Scan for the cell matching the given text and deliver its [x, y] coordinate at center. 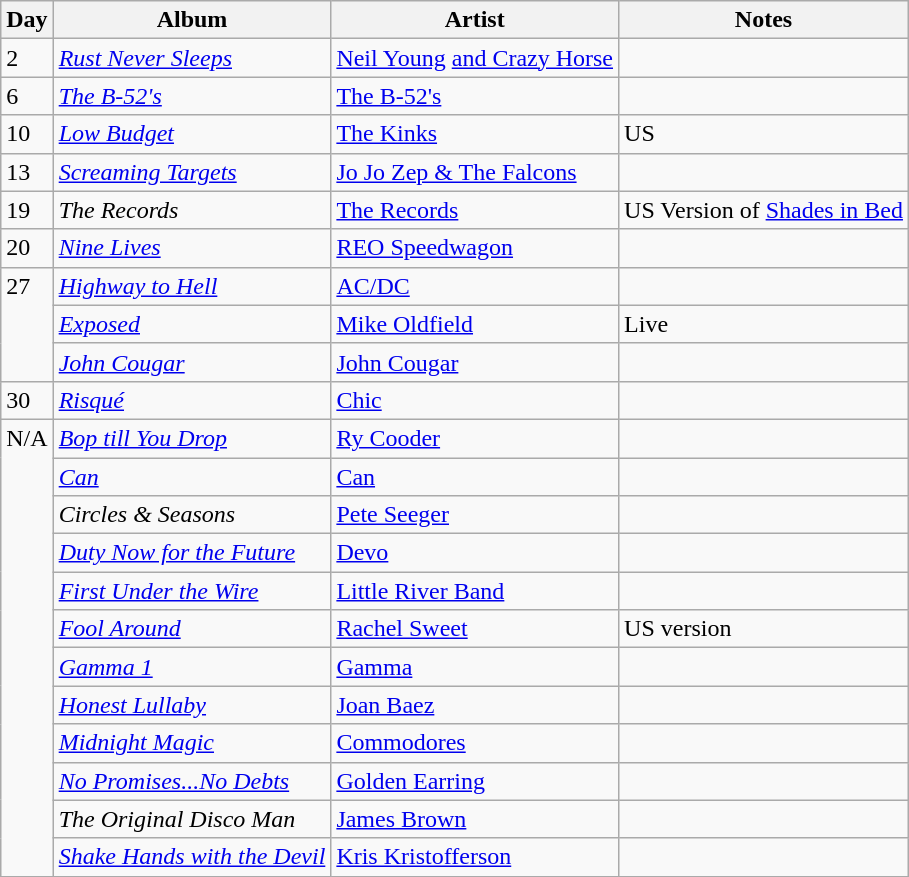
13 [27, 172]
Notes [764, 20]
Ry Cooder [475, 438]
The Original Disco Man [192, 819]
Shake Hands with the Devil [192, 857]
Screaming Targets [192, 172]
Gamma 1 [192, 667]
Pete Seeger [475, 515]
6 [27, 96]
Rust Never Sleeps [192, 58]
10 [27, 134]
Fool Around [192, 629]
Day [27, 20]
First Under the Wire [192, 591]
Live [764, 324]
Risqué [192, 400]
Devo [475, 553]
Honest Lullaby [192, 705]
Low Budget [192, 134]
27 [27, 324]
Golden Earring [475, 781]
Circles & Seasons [192, 515]
Chic [475, 400]
Jo Jo Zep & The Falcons [475, 172]
Highway to Hell [192, 286]
Neil Young and Crazy Horse [475, 58]
N/A [27, 648]
Exposed [192, 324]
Bop till You Drop [192, 438]
No Promises...No Debts [192, 781]
Album [192, 20]
Gamma [475, 667]
The Kinks [475, 134]
Duty Now for the Future [192, 553]
Mike Oldfield [475, 324]
Joan Baez [475, 705]
Rachel Sweet [475, 629]
30 [27, 400]
Artist [475, 20]
Little River Band [475, 591]
US version [764, 629]
Commodores [475, 743]
US Version of Shades in Bed [764, 210]
Midnight Magic [192, 743]
Kris Kristofferson [475, 857]
20 [27, 248]
US [764, 134]
Nine Lives [192, 248]
AC/DC [475, 286]
James Brown [475, 819]
19 [27, 210]
2 [27, 58]
REO Speedwagon [475, 248]
